Capture the cell that displays the provided text and extract its [X, Y] central coordinate. 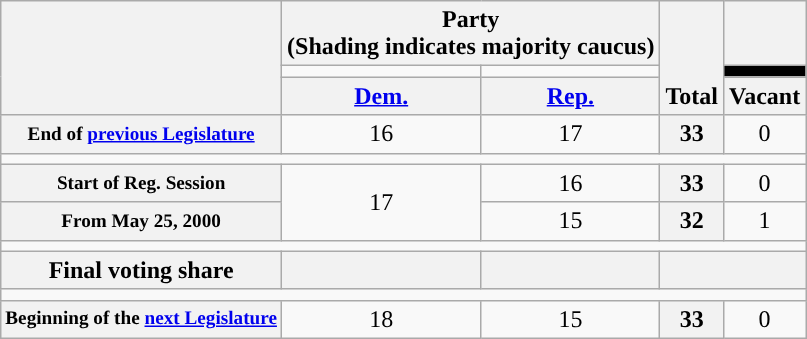
Final voting share [142, 270]
Dem. [382, 96]
Total [692, 58]
Beginning of the next Legislature [142, 319]
32 [692, 221]
Rep. [570, 96]
Party (Shading indicates majority caucus) [471, 34]
Vacant [764, 96]
From May 25, 2000 [142, 221]
End of previous Legislature [142, 134]
18 [382, 319]
Start of Reg. Session [142, 183]
1 [764, 221]
